For the text-containing cell, return its midpoint in [X, Y] coordinate format. 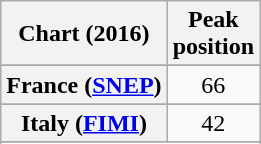
Peakposition [213, 34]
Italy (FIMI) [84, 123]
42 [213, 123]
66 [213, 85]
France (SNEP) [84, 85]
Chart (2016) [84, 34]
